Search for the cell housing the specified text and yield its (x, y) center coordinate. 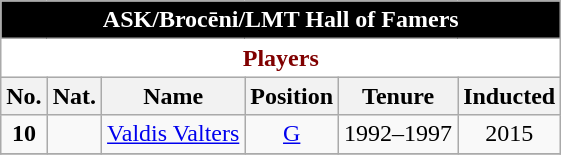
Tenure (398, 96)
Name (174, 96)
Nat. (74, 96)
2015 (510, 134)
No. (24, 96)
1992–1997 (398, 134)
10 (24, 134)
G (292, 134)
Valdis Valters (174, 134)
ASK/Brocēni/LMT Hall of Famers (281, 20)
Inducted (510, 96)
Position (292, 96)
Players (281, 58)
